Provide the (X, Y) coordinate of the cell's center where the given text is located.  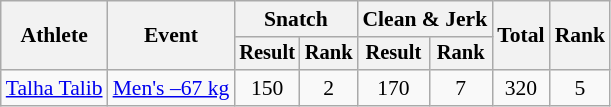
150 (267, 88)
Talha Talib (54, 88)
Snatch (296, 19)
170 (393, 88)
Men's –67 kg (172, 88)
5 (580, 88)
Event (172, 36)
Athlete (54, 36)
7 (460, 88)
320 (520, 88)
Total (520, 36)
Clean & Jerk (424, 19)
2 (329, 88)
